Provide the (x, y) coordinate of the cell's center where the given text is located.  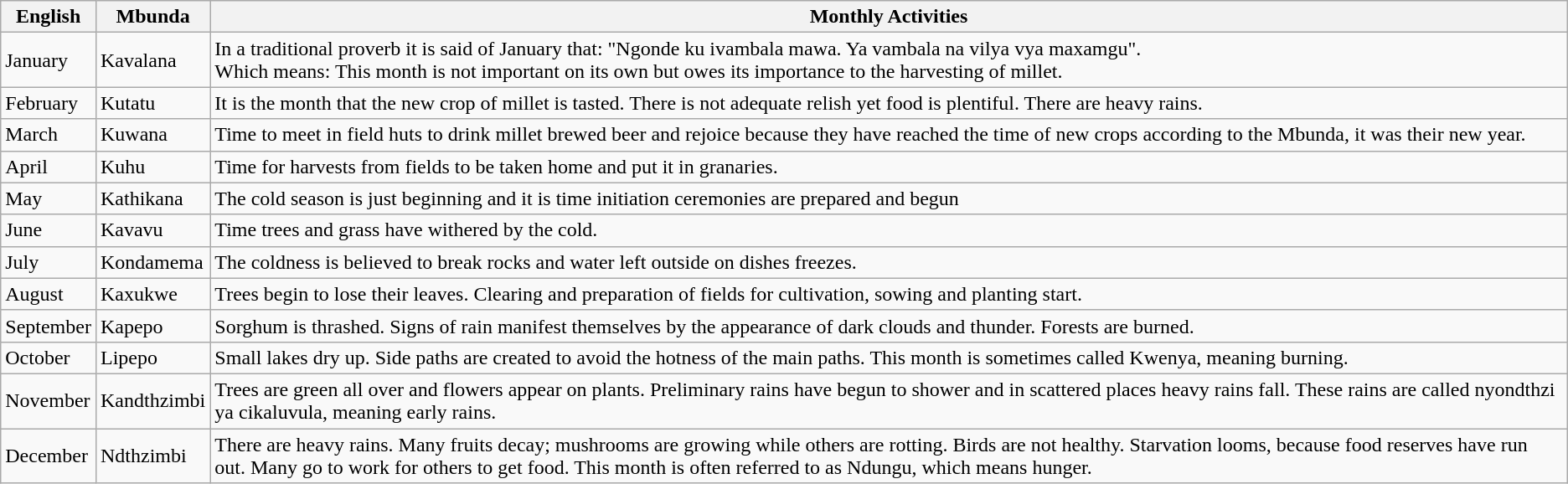
December (49, 456)
Kaxukwe (152, 294)
Small lakes dry up. Side paths are created to avoid the hotness of the main paths. This month is sometimes called Kwenya, meaning burning. (889, 358)
June (49, 230)
August (49, 294)
It is the month that the new crop of millet is tasted. There is not adequate relish yet food is plentiful. There are heavy rains. (889, 103)
Kuwana (152, 135)
September (49, 326)
Trees begin to lose their leaves. Clearing and preparation of fields for cultivation, sowing and planting start. (889, 294)
Kavalana (152, 60)
March (49, 135)
Sorghum is thrashed. Signs of rain manifest themselves by the appearance of dark clouds and thunder. Forests are burned. (889, 326)
July (49, 262)
Lipepo (152, 358)
Kathikana (152, 198)
Monthly Activities (889, 17)
May (49, 198)
Kondamema (152, 262)
Kandthzimbi (152, 400)
January (49, 60)
Kavavu (152, 230)
Time for harvests from fields to be taken home and put it in granaries. (889, 167)
The cold season is just beginning and it is time initiation ceremonies are prepared and begun (889, 198)
October (49, 358)
Ndthzimbi (152, 456)
Kuhu (152, 167)
November (49, 400)
The coldness is believed to break rocks and water left outside on dishes freezes. (889, 262)
April (49, 167)
English (49, 17)
February (49, 103)
Kapepo (152, 326)
Time trees and grass have withered by the cold. (889, 230)
Mbunda (152, 17)
Kutatu (152, 103)
